Return (X, Y) of the center of cell containing provided text 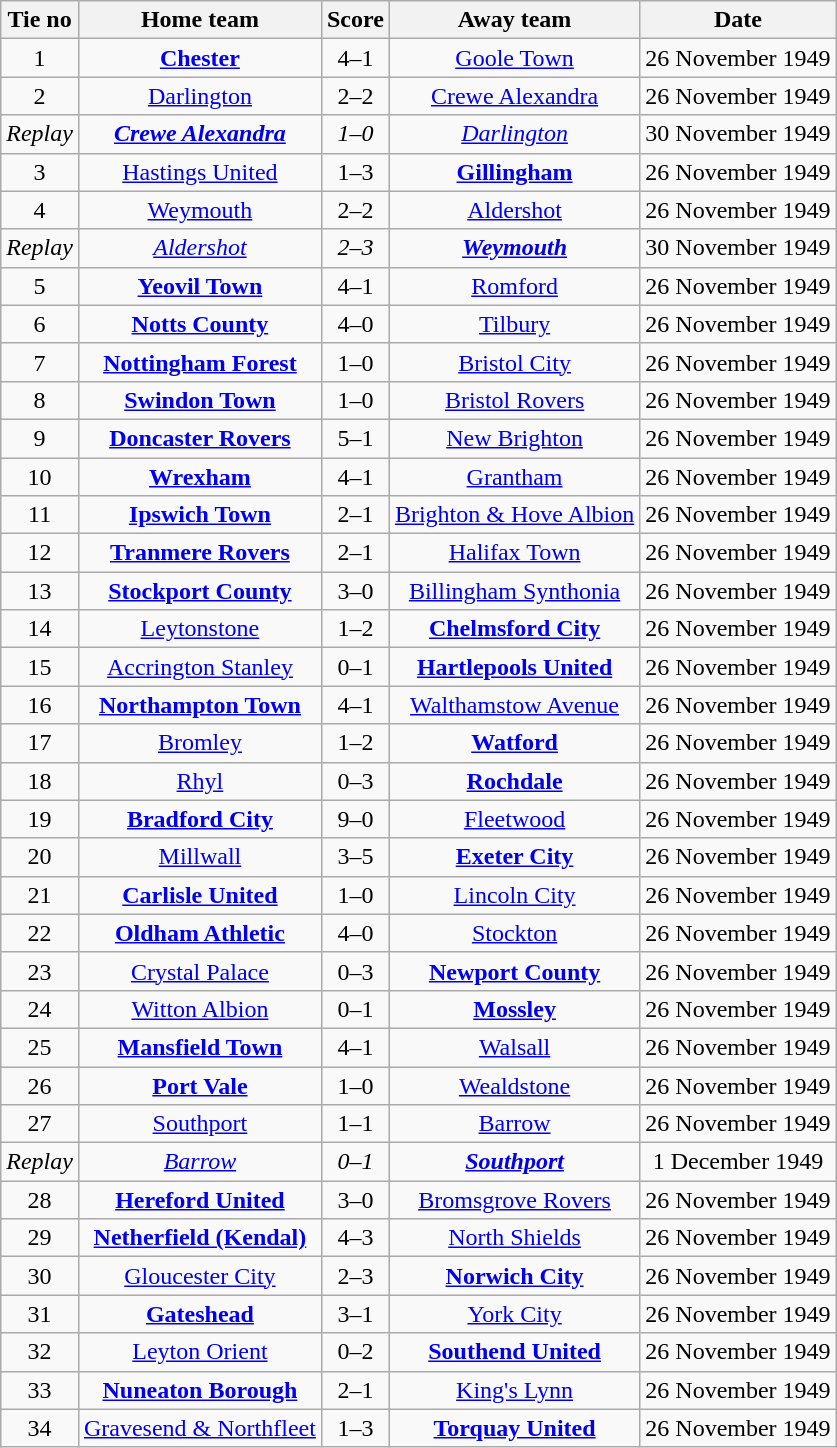
Rhyl (200, 781)
Billingham Synthonia (514, 591)
Bromsgrove Rovers (514, 1200)
3–1 (355, 1314)
North Shields (514, 1238)
17 (40, 743)
Norwich City (514, 1276)
Northampton Town (200, 705)
13 (40, 591)
9–0 (355, 819)
Gillingham (514, 172)
24 (40, 1009)
Gravesend & Northfleet (200, 1428)
0–2 (355, 1352)
Bromley (200, 743)
5–1 (355, 438)
Witton Albion (200, 1009)
30 (40, 1276)
Rochdale (514, 781)
Leytonstone (200, 629)
1–1 (355, 1124)
12 (40, 553)
Away team (514, 20)
Exeter City (514, 857)
Newport County (514, 971)
4–3 (355, 1238)
Fleetwood (514, 819)
Romford (514, 286)
20 (40, 857)
7 (40, 362)
Ipswich Town (200, 515)
Nottingham Forest (200, 362)
22 (40, 933)
8 (40, 400)
Date (738, 20)
Grantham (514, 477)
King's Lynn (514, 1390)
Crystal Palace (200, 971)
York City (514, 1314)
Watford (514, 743)
16 (40, 705)
Nuneaton Borough (200, 1390)
Goole Town (514, 58)
Doncaster Rovers (200, 438)
Swindon Town (200, 400)
31 (40, 1314)
Mansfield Town (200, 1047)
Bradford City (200, 819)
Chester (200, 58)
33 (40, 1390)
1 (40, 58)
2 (40, 96)
New Brighton (514, 438)
Lincoln City (514, 895)
23 (40, 971)
Wrexham (200, 477)
14 (40, 629)
Hastings United (200, 172)
Home team (200, 20)
Tranmere Rovers (200, 553)
Notts County (200, 324)
Torquay United (514, 1428)
10 (40, 477)
6 (40, 324)
11 (40, 515)
Gloucester City (200, 1276)
3–5 (355, 857)
1 December 1949 (738, 1162)
15 (40, 667)
32 (40, 1352)
Hereford United (200, 1200)
Halifax Town (514, 553)
29 (40, 1238)
Bristol City (514, 362)
Millwall (200, 857)
Chelmsford City (514, 629)
Netherfield (Kendal) (200, 1238)
18 (40, 781)
3 (40, 172)
Hartlepools United (514, 667)
Bristol Rovers (514, 400)
26 (40, 1085)
Mossley (514, 1009)
Wealdstone (514, 1085)
Walthamstow Avenue (514, 705)
5 (40, 286)
Accrington Stanley (200, 667)
Stockport County (200, 591)
Port Vale (200, 1085)
Score (355, 20)
9 (40, 438)
Tilbury (514, 324)
28 (40, 1200)
Southend United (514, 1352)
4 (40, 210)
Oldham Athletic (200, 933)
Leyton Orient (200, 1352)
Carlisle United (200, 895)
Brighton & Hove Albion (514, 515)
Tie no (40, 20)
25 (40, 1047)
34 (40, 1428)
Stockton (514, 933)
Gateshead (200, 1314)
21 (40, 895)
Walsall (514, 1047)
27 (40, 1124)
Yeovil Town (200, 286)
19 (40, 819)
